Detect which cell encompasses the target text, then output its [x, y] center coordinate. 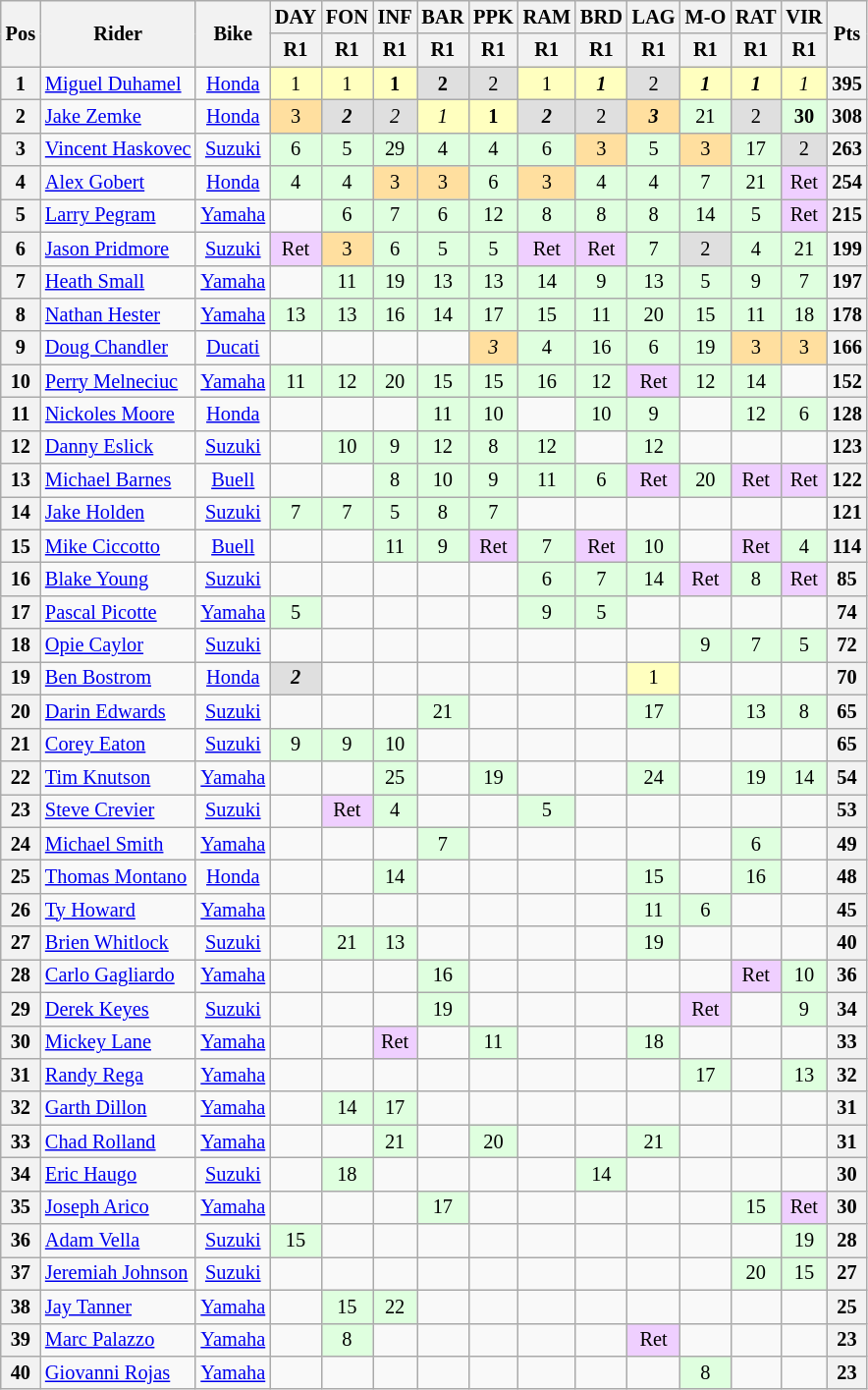
215 [846, 215]
Blake Young [118, 579]
Michael Barnes [118, 480]
VIR [803, 17]
Derek Keyes [118, 1009]
166 [846, 348]
Rider [118, 33]
Jeremiah Johnson [118, 1273]
Eric Haugo [118, 1174]
Jason Pridmore [118, 249]
38 [21, 1307]
Jay Tanner [118, 1307]
Mike Ciccotto [118, 546]
72 [846, 645]
Ducati [233, 348]
Randy Rega [118, 1075]
197 [846, 282]
Ty Howard [118, 910]
70 [846, 678]
Larry Pegram [118, 215]
37 [21, 1273]
199 [846, 249]
35 [21, 1207]
Opie Caylor [118, 645]
Nickoles Moore [118, 414]
308 [846, 116]
Mickey Lane [118, 1042]
395 [846, 83]
Tim Knutson [118, 777]
114 [846, 546]
BAR [442, 17]
45 [846, 910]
Vincent Haskovec [118, 149]
Joseph Arico [118, 1207]
Danny Eslick [118, 447]
Miguel Duhamel [118, 83]
RAT [756, 17]
Pos [21, 33]
Bike [233, 33]
123 [846, 447]
Chad Rolland [118, 1141]
M-O [706, 17]
121 [846, 513]
Adam Vella [118, 1241]
Steve Crevier [118, 810]
Alex Gobert [118, 183]
Corey Eaton [118, 745]
Marc Palazzo [118, 1340]
Jake Holden [118, 513]
FON [348, 17]
Garth Dillon [118, 1108]
152 [846, 381]
254 [846, 183]
263 [846, 149]
Pascal Picotte [118, 612]
85 [846, 579]
Ben Bostrom [118, 678]
39 [21, 1340]
Doug Chandler [118, 348]
Darin Edwards [118, 711]
Perry Melneciuc [118, 381]
53 [846, 810]
Brien Whitlock [118, 943]
Heath Small [118, 282]
Thomas Montano [118, 876]
INF [395, 17]
Michael Smith [118, 844]
Jake Zemke [118, 116]
Nathan Hester [118, 314]
178 [846, 314]
Carlo Gagliardo [118, 975]
LAG [654, 17]
54 [846, 777]
RAM [547, 17]
128 [846, 414]
74 [846, 612]
49 [846, 844]
Pts [846, 33]
BRD [601, 17]
Giovanni Rojas [118, 1372]
PPK [493, 17]
48 [846, 876]
26 [21, 910]
122 [846, 480]
DAY [296, 17]
